Extract the (x, y) coordinate from the center of the cell holding the provided text.  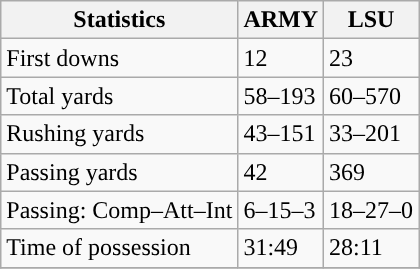
6–15–3 (281, 210)
Passing yards (120, 172)
42 (281, 172)
28:11 (372, 248)
LSU (372, 20)
31:49 (281, 248)
Passing: Comp–Att–Int (120, 210)
33–201 (372, 134)
Total yards (120, 96)
60–570 (372, 96)
Rushing yards (120, 134)
12 (281, 58)
18–27–0 (372, 210)
43–151 (281, 134)
58–193 (281, 96)
ARMY (281, 20)
369 (372, 172)
Statistics (120, 20)
23 (372, 58)
Time of possession (120, 248)
First downs (120, 58)
